Scan for the cell matching the given text and deliver its [X, Y] coordinate at center. 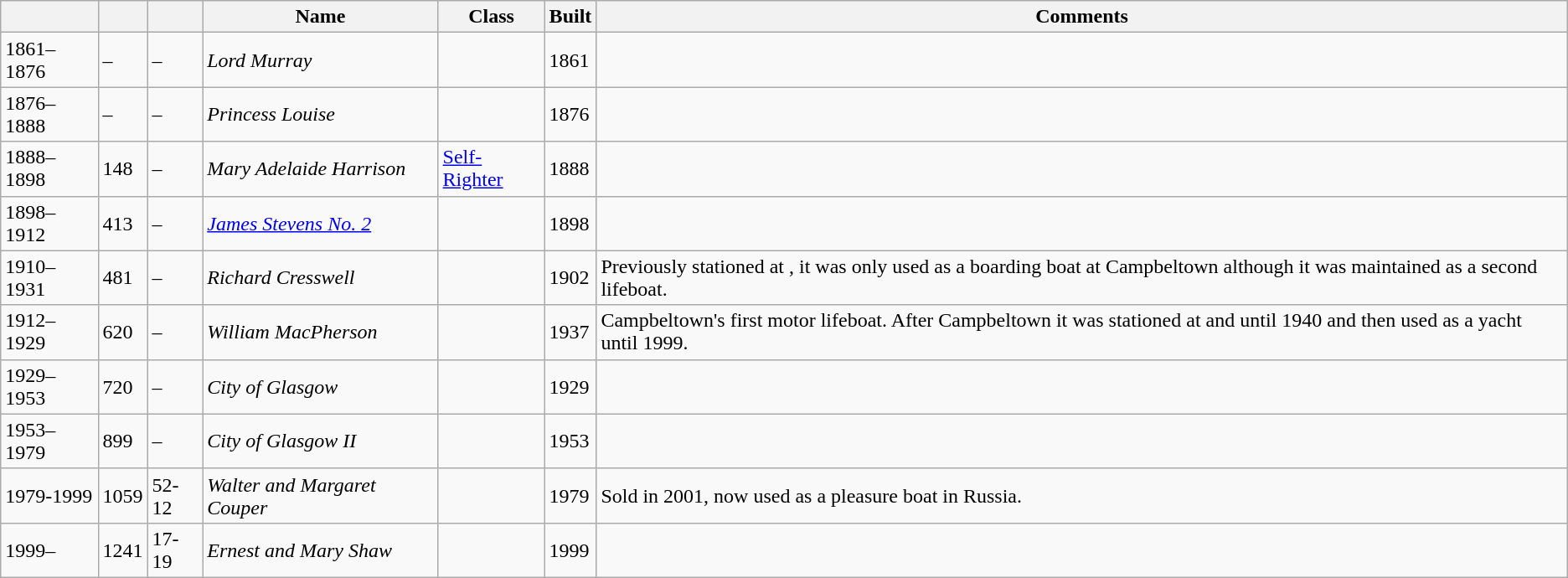
1937 [570, 332]
Lord Murray [320, 60]
1999 [570, 550]
1953 [570, 441]
Walter and Margaret Couper [320, 496]
1929 [570, 387]
Previously stationed at , it was only used as a boarding boat at Campbeltown although it was maintained as a second lifeboat. [1082, 278]
481 [122, 278]
1861 [570, 60]
1059 [122, 496]
Built [570, 17]
1241 [122, 550]
City of Glasgow [320, 387]
1902 [570, 278]
Self-Righter [491, 169]
1929–1953 [49, 387]
Campbeltown's first motor lifeboat. After Campbeltown it was stationed at and until 1940 and then used as a yacht until 1999. [1082, 332]
1912–1929 [49, 332]
1876–1888 [49, 114]
Name [320, 17]
899 [122, 441]
1953–1979 [49, 441]
1979 [570, 496]
413 [122, 223]
Sold in 2001, now used as a pleasure boat in Russia. [1082, 496]
1898 [570, 223]
Class [491, 17]
1861–1876 [49, 60]
1999– [49, 550]
Princess Louise [320, 114]
Mary Adelaide Harrison [320, 169]
James Stevens No. 2 [320, 223]
1898–1912 [49, 223]
1888 [570, 169]
1910–1931 [49, 278]
17-19 [175, 550]
1888–1898 [49, 169]
1979-1999 [49, 496]
720 [122, 387]
Comments [1082, 17]
Richard Cresswell [320, 278]
148 [122, 169]
620 [122, 332]
Ernest and Mary Shaw [320, 550]
William MacPherson [320, 332]
1876 [570, 114]
City of Glasgow II [320, 441]
52-12 [175, 496]
